Locate the cell with the specified text and output its [X, Y] center coordinate. 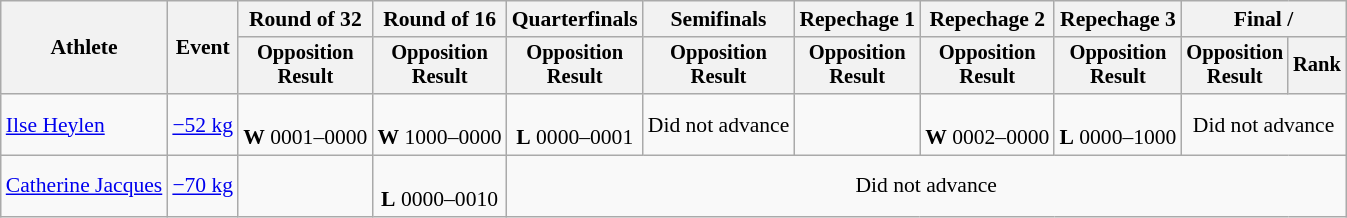
L 0000–0010 [439, 186]
Quarterfinals [575, 19]
W 0002–0000 [987, 124]
Round of 16 [439, 19]
Ilse Heylen [84, 124]
Final / [1263, 19]
Repechage 1 [857, 19]
W 1000–0000 [439, 124]
Repechage 3 [1118, 19]
Repechage 2 [987, 19]
−70 kg [202, 186]
L 0000–0001 [575, 124]
Rank [1317, 66]
L 0000–1000 [1118, 124]
Catherine Jacques [84, 186]
−52 kg [202, 124]
W 0001–0000 [305, 124]
Athlete [84, 48]
Round of 32 [305, 19]
Semifinals [719, 19]
Event [202, 48]
